Capture the cell that displays the provided text and extract its (x, y) central coordinate. 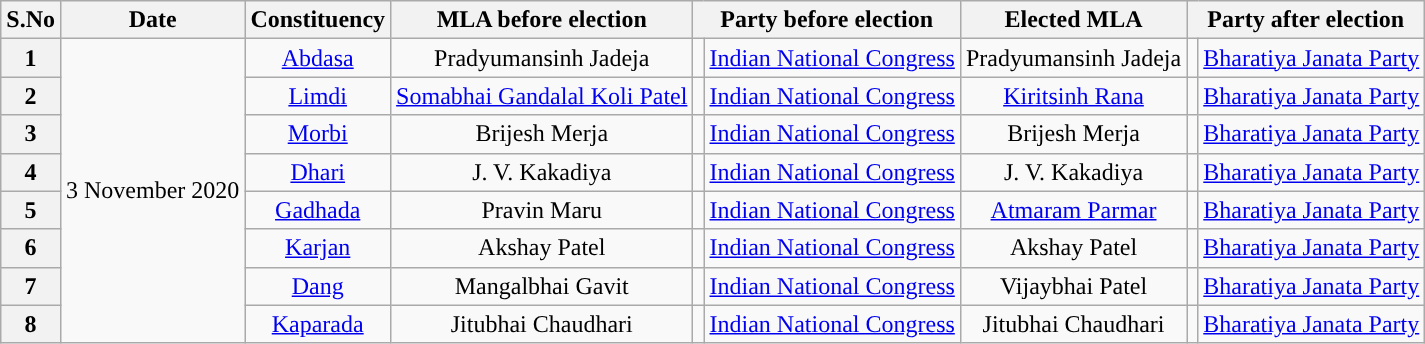
Dhari (318, 172)
2 (31, 96)
Mangalbhai Gavit (542, 286)
S.No (31, 20)
Vijaybhai Patel (1073, 286)
3 (31, 134)
Atmaram Parmar (1073, 210)
Date (152, 20)
Gadhada (318, 210)
Party after election (1306, 20)
Elected MLA (1073, 20)
7 (31, 286)
Karjan (318, 248)
MLA before election (542, 20)
1 (31, 58)
Abdasa (318, 58)
Somabhai Gandalal Koli Patel (542, 96)
Dang (318, 286)
4 (31, 172)
Pravin Maru (542, 210)
Party before election (826, 20)
3 November 2020 (152, 191)
5 (31, 210)
Kaparada (318, 324)
Morbi (318, 134)
Kiritsinh Rana (1073, 96)
Constituency (318, 20)
6 (31, 248)
Limdi (318, 96)
8 (31, 324)
